Determine the (x, y) coordinate at the center of the cell enclosing the given text.  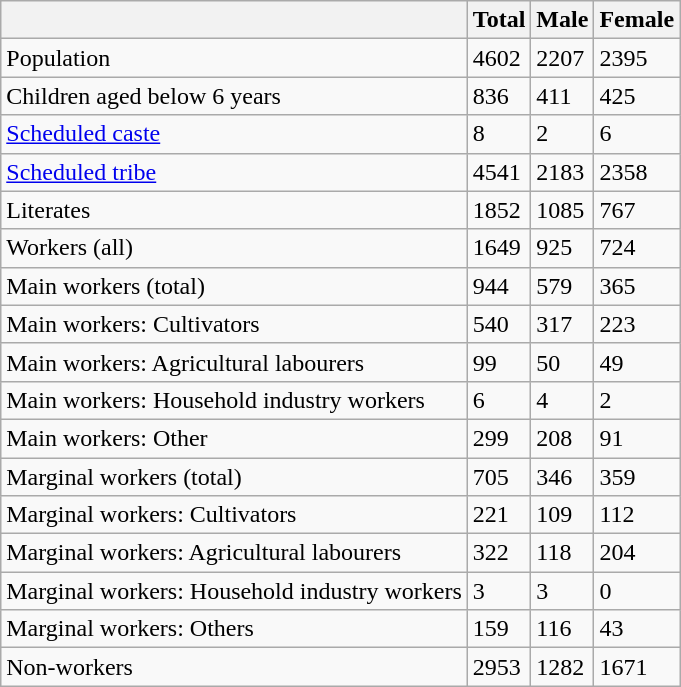
4541 (499, 172)
Female (637, 20)
Male (562, 20)
1671 (637, 667)
411 (562, 96)
Marginal workers: Household industry workers (234, 591)
118 (562, 553)
159 (499, 629)
2207 (562, 58)
925 (562, 248)
Non-workers (234, 667)
317 (562, 324)
Population (234, 58)
Marginal workers: Others (234, 629)
4602 (499, 58)
2183 (562, 172)
944 (499, 286)
Main workers (total) (234, 286)
767 (637, 210)
1282 (562, 667)
Main workers: Other (234, 438)
Workers (all) (234, 248)
425 (637, 96)
8 (499, 134)
116 (562, 629)
Scheduled tribe (234, 172)
49 (637, 362)
540 (499, 324)
346 (562, 477)
365 (637, 286)
2358 (637, 172)
109 (562, 515)
299 (499, 438)
1085 (562, 210)
204 (637, 553)
99 (499, 362)
Total (499, 20)
43 (637, 629)
579 (562, 286)
Main workers: Agricultural labourers (234, 362)
0 (637, 591)
359 (637, 477)
Scheduled caste (234, 134)
4 (562, 400)
322 (499, 553)
112 (637, 515)
836 (499, 96)
91 (637, 438)
1649 (499, 248)
Children aged below 6 years (234, 96)
208 (562, 438)
50 (562, 362)
Literates (234, 210)
724 (637, 248)
Main workers: Cultivators (234, 324)
Marginal workers: Agricultural labourers (234, 553)
Main workers: Household industry workers (234, 400)
Marginal workers: Cultivators (234, 515)
705 (499, 477)
Marginal workers (total) (234, 477)
1852 (499, 210)
2953 (499, 667)
221 (499, 515)
2395 (637, 58)
223 (637, 324)
